Determine the (x, y) coordinate at the center of the cell enclosing the given text.  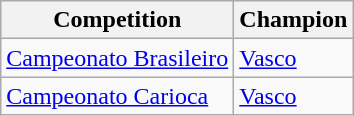
Competition (118, 20)
Campeonato Brasileiro (118, 58)
Campeonato Carioca (118, 96)
Champion (294, 20)
